Return the (x, y) coordinate for the center point of the cell that contains the specified text.  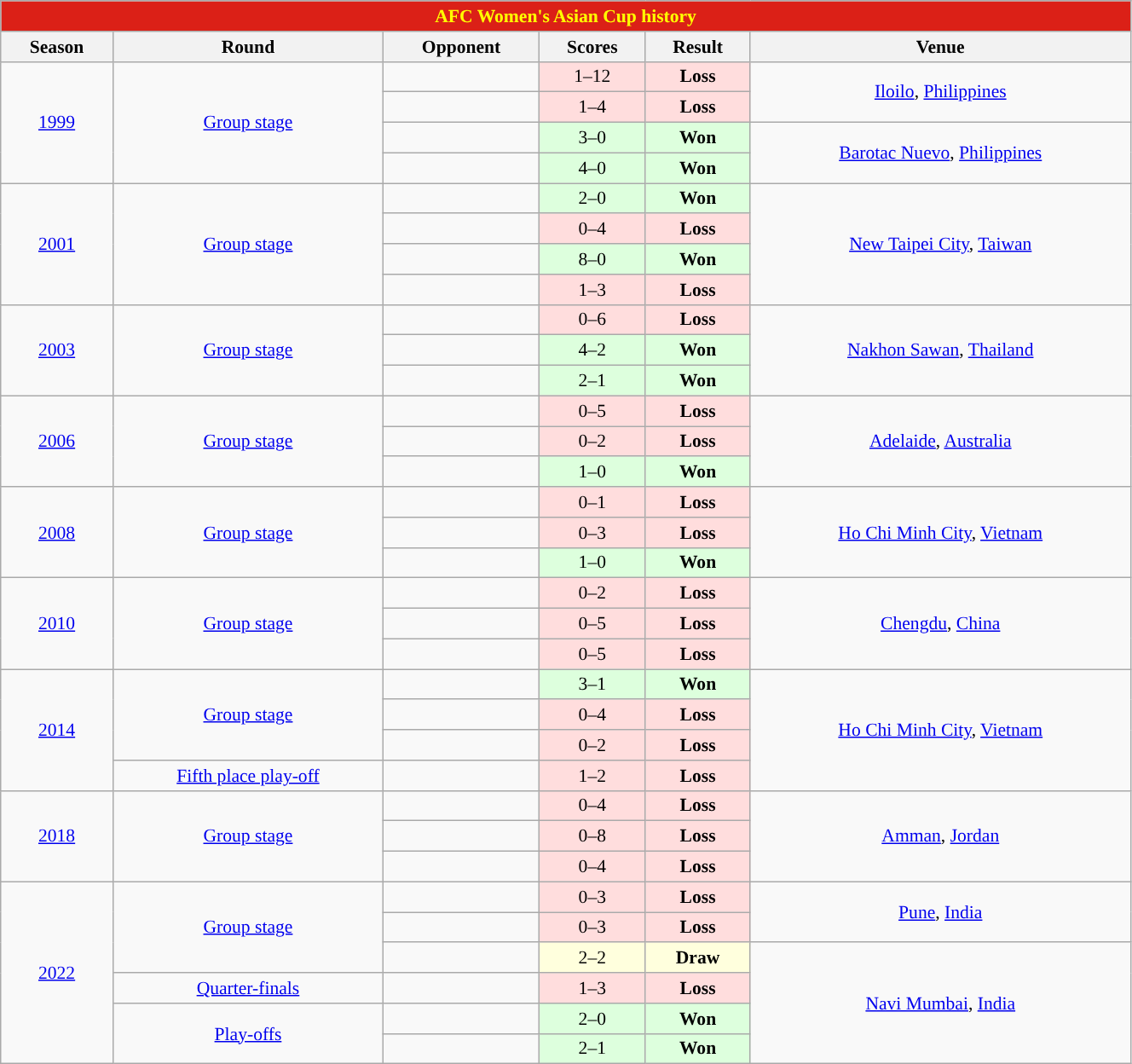
Opponent (462, 47)
4–2 (592, 350)
Pune, India (940, 912)
Nakhon Sawan, Thailand (940, 350)
New Taipei City, Taiwan (940, 244)
2018 (57, 836)
Quarter-finals (247, 988)
2022 (57, 973)
2008 (57, 532)
Venue (940, 47)
1–2 (592, 776)
Result (697, 47)
0–8 (592, 836)
0–1 (592, 502)
2003 (57, 350)
Amman, Jordan (940, 836)
Adelaide, Australia (940, 442)
2014 (57, 730)
3–1 (592, 685)
2–2 (592, 958)
Season (57, 47)
3–0 (592, 138)
2001 (57, 244)
1–4 (592, 107)
1–12 (592, 77)
0–6 (592, 320)
Fifth place play-off (247, 776)
1999 (57, 122)
Barotac Nuevo, Philippines (940, 153)
2006 (57, 442)
AFC Women's Asian Cup history (566, 16)
Draw (697, 958)
Iloilo, Philippines (940, 92)
2010 (57, 624)
Round (247, 47)
Scores (592, 47)
4–0 (592, 168)
Chengdu, China (940, 624)
8–0 (592, 259)
Play-offs (247, 1033)
Navi Mumbai, India (940, 1003)
